Capture the cell that displays the provided text and extract its (X, Y) central coordinate. 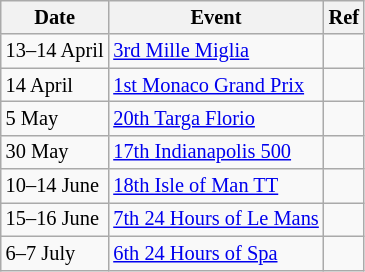
15–16 June (55, 219)
Date (55, 17)
1st Monaco Grand Prix (216, 85)
10–14 June (55, 186)
13–14 April (55, 51)
6–7 July (55, 253)
6th 24 Hours of Spa (216, 253)
3rd Mille Miglia (216, 51)
5 May (55, 118)
20th Targa Florio (216, 118)
17th Indianapolis 500 (216, 152)
Event (216, 17)
Ref (344, 17)
30 May (55, 152)
14 April (55, 85)
18th Isle of Man TT (216, 186)
7th 24 Hours of Le Mans (216, 219)
